Pinpoint the cell where the given text exists, returning its (x, y) midpoint coordinate. 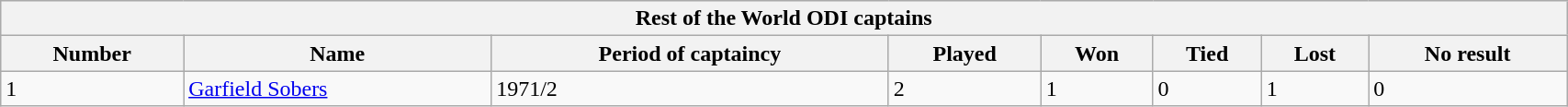
Name (338, 53)
2 (964, 89)
1971/2 (691, 89)
No result (1468, 53)
Played (964, 53)
Won (1097, 53)
Number (92, 53)
Rest of the World ODI captains (784, 18)
Tied (1207, 53)
Lost (1314, 53)
Period of captaincy (691, 53)
Garfield Sobers (338, 89)
